Extract the (X, Y) coordinate from the center of the cell holding the provided text.  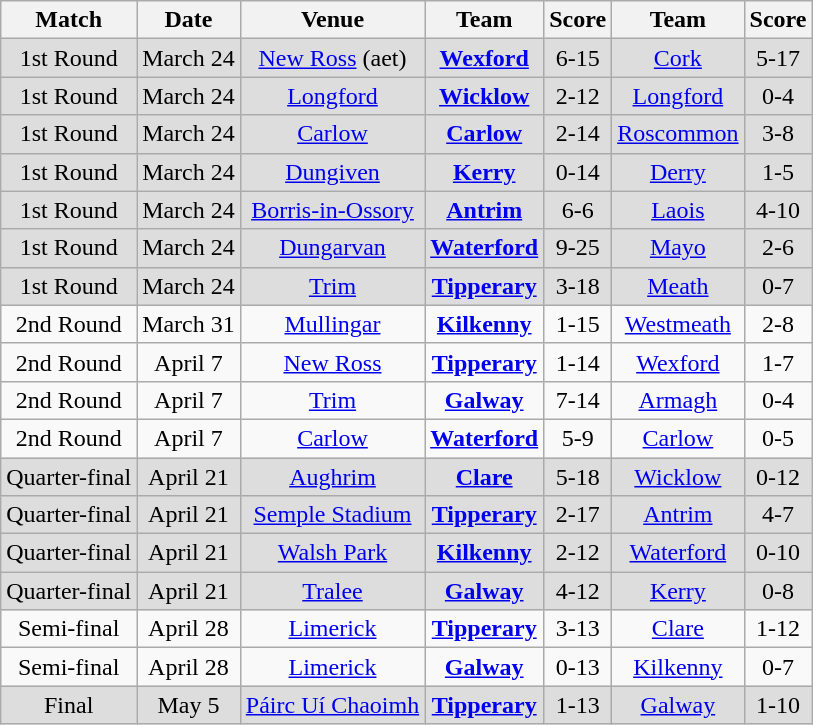
4-7 (778, 515)
5-18 (578, 477)
5-9 (578, 438)
2-17 (578, 515)
1-7 (778, 362)
Dungiven (332, 172)
4-12 (578, 591)
0-13 (578, 667)
3-8 (778, 134)
March 31 (189, 324)
0-14 (578, 172)
Mayo (678, 248)
Meath (678, 286)
1-13 (578, 705)
Armagh (678, 400)
1-14 (578, 362)
Cork (678, 58)
3-18 (578, 286)
Roscommon (678, 134)
0-8 (778, 591)
1-5 (778, 172)
2-14 (578, 134)
6-15 (578, 58)
1-10 (778, 705)
3-13 (578, 629)
Dungarvan (332, 248)
Borris-in-Ossory (332, 210)
Walsh Park (332, 553)
Date (189, 20)
Tralee (332, 591)
2-8 (778, 324)
2-6 (778, 248)
Derry (678, 172)
0-10 (778, 553)
5-17 (778, 58)
Final (69, 705)
Match (69, 20)
9-25 (578, 248)
1-12 (778, 629)
New Ross (aet) (332, 58)
6-6 (578, 210)
0-12 (778, 477)
4-10 (778, 210)
Venue (332, 20)
Semple Stadium (332, 515)
New Ross (332, 362)
Páirc Uí Chaoimh (332, 705)
0-5 (778, 438)
Westmeath (678, 324)
Mullingar (332, 324)
May 5 (189, 705)
Laois (678, 210)
1-15 (578, 324)
7-14 (578, 400)
Aughrim (332, 477)
